Locate the cell with the specified text and output its [x, y] center coordinate. 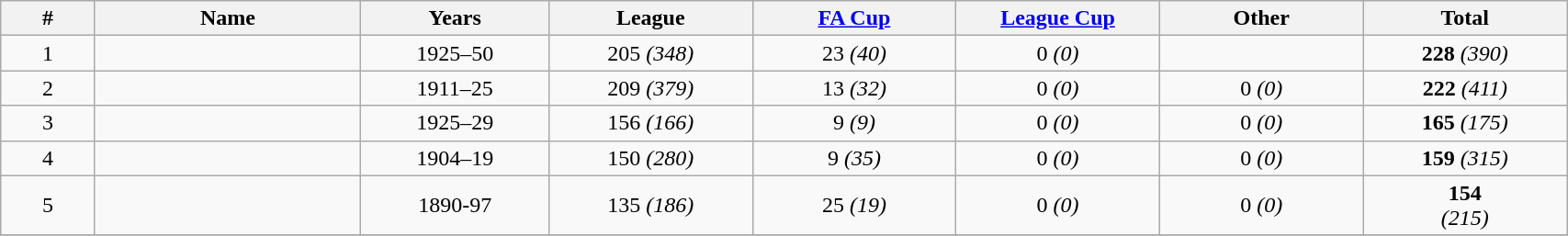
222 (411) [1465, 88]
205 (348) [650, 53]
# [48, 18]
228 (390) [1465, 53]
1925–29 [456, 123]
13 (32) [854, 88]
165 (175) [1465, 123]
135 (186) [650, 206]
1911–25 [456, 88]
156 (166) [650, 123]
Other [1261, 18]
Total [1465, 18]
Name [228, 18]
FA Cup [854, 18]
25 (19) [854, 206]
209 (379) [650, 88]
4 [48, 158]
5 [48, 206]
3 [48, 123]
159 (315) [1465, 158]
2 [48, 88]
1 [48, 53]
Years [456, 18]
1890-97 [456, 206]
1904–19 [456, 158]
League [650, 18]
1925–50 [456, 53]
League Cup [1058, 18]
9 (35) [854, 158]
9 (9) [854, 123]
154(215) [1465, 206]
23 (40) [854, 53]
150 (280) [650, 158]
